Return the (x, y) coordinate for the center point of the cell that contains the specified text.  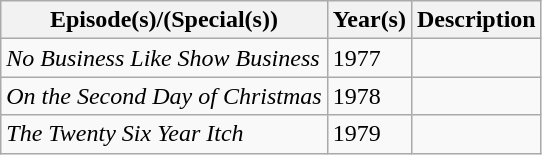
Year(s) (369, 20)
The Twenty Six Year Itch (164, 134)
1978 (369, 96)
Description (476, 20)
1977 (369, 58)
Episode(s)/(Special(s)) (164, 20)
1979 (369, 134)
On the Second Day of Christmas (164, 96)
No Business Like Show Business (164, 58)
